Capture the cell that displays the provided text and extract its [X, Y] central coordinate. 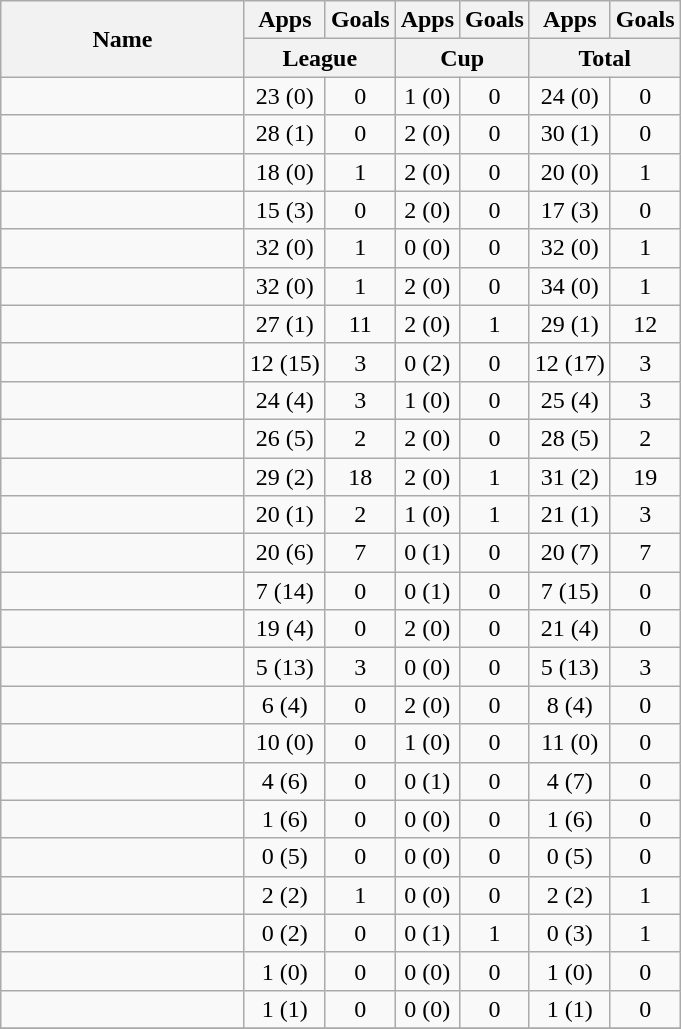
24 (0) [570, 96]
20 (0) [570, 172]
12 [645, 324]
15 (3) [284, 210]
4 (6) [284, 781]
11 (0) [570, 743]
0 (3) [570, 933]
21 (1) [570, 515]
20 (6) [284, 553]
29 (1) [570, 324]
Cup [462, 58]
19 (4) [284, 629]
20 (1) [284, 515]
League [320, 58]
28 (1) [284, 134]
20 (7) [570, 553]
18 (0) [284, 172]
8 (4) [570, 705]
26 (5) [284, 438]
Name [123, 39]
10 (0) [284, 743]
Total [604, 58]
12 (17) [570, 362]
25 (4) [570, 400]
18 [360, 477]
31 (2) [570, 477]
34 (0) [570, 286]
24 (4) [284, 400]
28 (5) [570, 438]
23 (0) [284, 96]
6 (4) [284, 705]
4 (7) [570, 781]
12 (15) [284, 362]
11 [360, 324]
17 (3) [570, 210]
7 (15) [570, 591]
7 (14) [284, 591]
29 (2) [284, 477]
19 [645, 477]
27 (1) [284, 324]
21 (4) [570, 629]
30 (1) [570, 134]
